Provide the [x, y] coordinate of the cell's center where the given text is located.  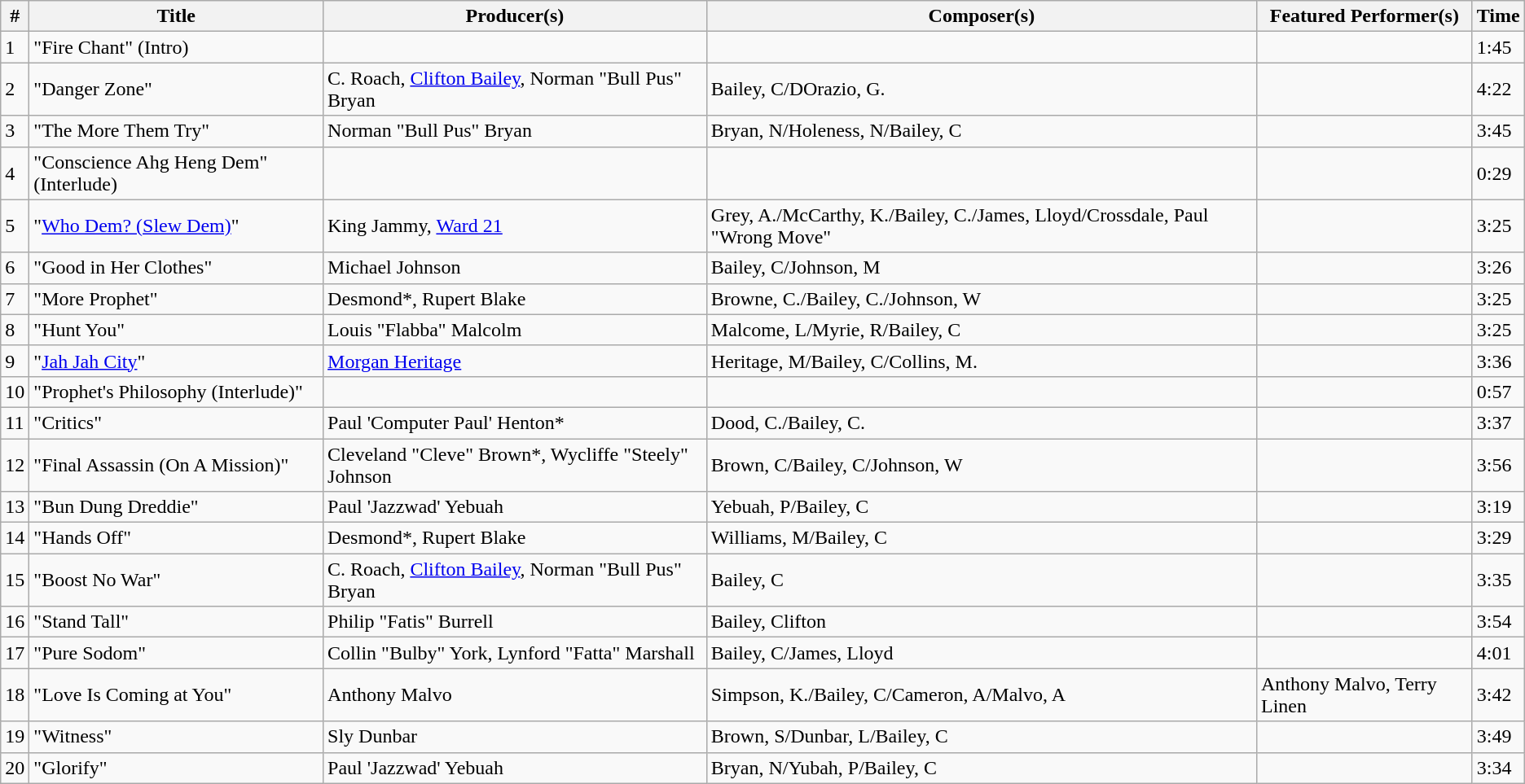
"Boost No War" [176, 580]
Featured Performer(s) [1364, 16]
"Danger Zone" [176, 90]
19 [15, 737]
"More Prophet" [176, 299]
"Critics" [176, 423]
1:45 [1498, 47]
3:37 [1498, 423]
Cleveland "Cleve" Brown*, Wycliffe "Steely" Johnson [515, 464]
Sly Dunbar [515, 737]
Louis "Flabba" Malcolm [515, 330]
16 [15, 622]
8 [15, 330]
Philip "Fatis" Burrell [515, 622]
Browne, C./Bailey, C./Johnson, W [981, 299]
Anthony Malvo, Terry Linen [1364, 695]
Bryan, N/Holeness, N/Bailey, C [981, 131]
Williams, M/Bailey, C [981, 538]
"Who Dem? (Slew Dem)" [176, 226]
3:26 [1498, 268]
Anthony Malvo [515, 695]
Composer(s) [981, 16]
10 [15, 392]
Bailey, C [981, 580]
Yebuah, P/Bailey, C [981, 507]
5 [15, 226]
"Good in Her Clothes" [176, 268]
2 [15, 90]
14 [15, 538]
20 [15, 768]
18 [15, 695]
1 [15, 47]
"Prophet's Philosophy (Interlude)" [176, 392]
12 [15, 464]
17 [15, 653]
"Glorify" [176, 768]
3:56 [1498, 464]
13 [15, 507]
4:01 [1498, 653]
3:45 [1498, 131]
"Hunt You" [176, 330]
3:36 [1498, 361]
0:57 [1498, 392]
Michael Johnson [515, 268]
"Final Assassin (On A Mission)" [176, 464]
9 [15, 361]
4 [15, 173]
Simpson, K./Bailey, C/Cameron, A/Malvo, A [981, 695]
"Conscience Ahg Heng Dem" (Interlude) [176, 173]
Title [176, 16]
Heritage, M/Bailey, C/Collins, M. [981, 361]
Time [1498, 16]
Bailey, C/Johnson, M [981, 268]
3:34 [1498, 768]
King Jammy, Ward 21 [515, 226]
Norman "Bull Pus" Bryan [515, 131]
Malcome, L/Myrie, R/Bailey, C [981, 330]
"Bun Dung Dreddie" [176, 507]
"Pure Sodom" [176, 653]
Collin "Bulby" York, Lynford "Fatta" Marshall [515, 653]
3:19 [1498, 507]
Bailey, C/DOrazio, G. [981, 90]
"Jah Jah City" [176, 361]
"Fire Chant" (Intro) [176, 47]
Morgan Heritage [515, 361]
Grey, A./McCarthy, K./Bailey, C./James, Lloyd/Crossdale, Paul "Wrong Move" [981, 226]
"Witness" [176, 737]
7 [15, 299]
"Love Is Coming at You" [176, 695]
"The More Them Try" [176, 131]
Brown, S/Dunbar, L/Bailey, C [981, 737]
4:22 [1498, 90]
# [15, 16]
Bailey, Clifton [981, 622]
Paul 'Computer Paul' Henton* [515, 423]
15 [15, 580]
3:42 [1498, 695]
11 [15, 423]
6 [15, 268]
Dood, C./Bailey, C. [981, 423]
Bailey, C/James, Lloyd [981, 653]
Producer(s) [515, 16]
Bryan, N/Yubah, P/Bailey, C [981, 768]
Brown, C/Bailey, C/Johnson, W [981, 464]
3:29 [1498, 538]
0:29 [1498, 173]
3:35 [1498, 580]
"Hands Off" [176, 538]
3:49 [1498, 737]
"Stand Tall" [176, 622]
3 [15, 131]
3:54 [1498, 622]
